Return [x, y] of the center of cell containing provided text 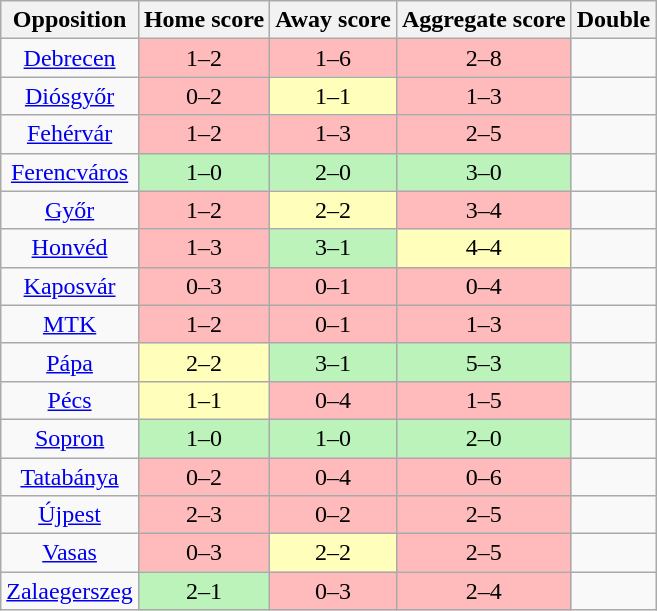
Debrecen [70, 58]
4–4 [484, 248]
Pécs [70, 400]
Vasas [70, 553]
Away score [334, 20]
Aggregate score [484, 20]
3–0 [484, 172]
2–8 [484, 58]
MTK [70, 324]
3–4 [484, 210]
Honvéd [70, 248]
Újpest [70, 515]
1–5 [484, 400]
0–6 [484, 477]
Pápa [70, 362]
2–3 [204, 515]
2–1 [204, 591]
Diósgyőr [70, 96]
1–6 [334, 58]
Fehérvár [70, 134]
Ferencváros [70, 172]
Győr [70, 210]
2–4 [484, 591]
Home score [204, 20]
Opposition [70, 20]
Tatabánya [70, 477]
Sopron [70, 438]
Double [613, 20]
Zalaegerszeg [70, 591]
5–3 [484, 362]
Kaposvár [70, 286]
